Return the [X, Y] coordinate for the center point of the cell that contains the specified text.  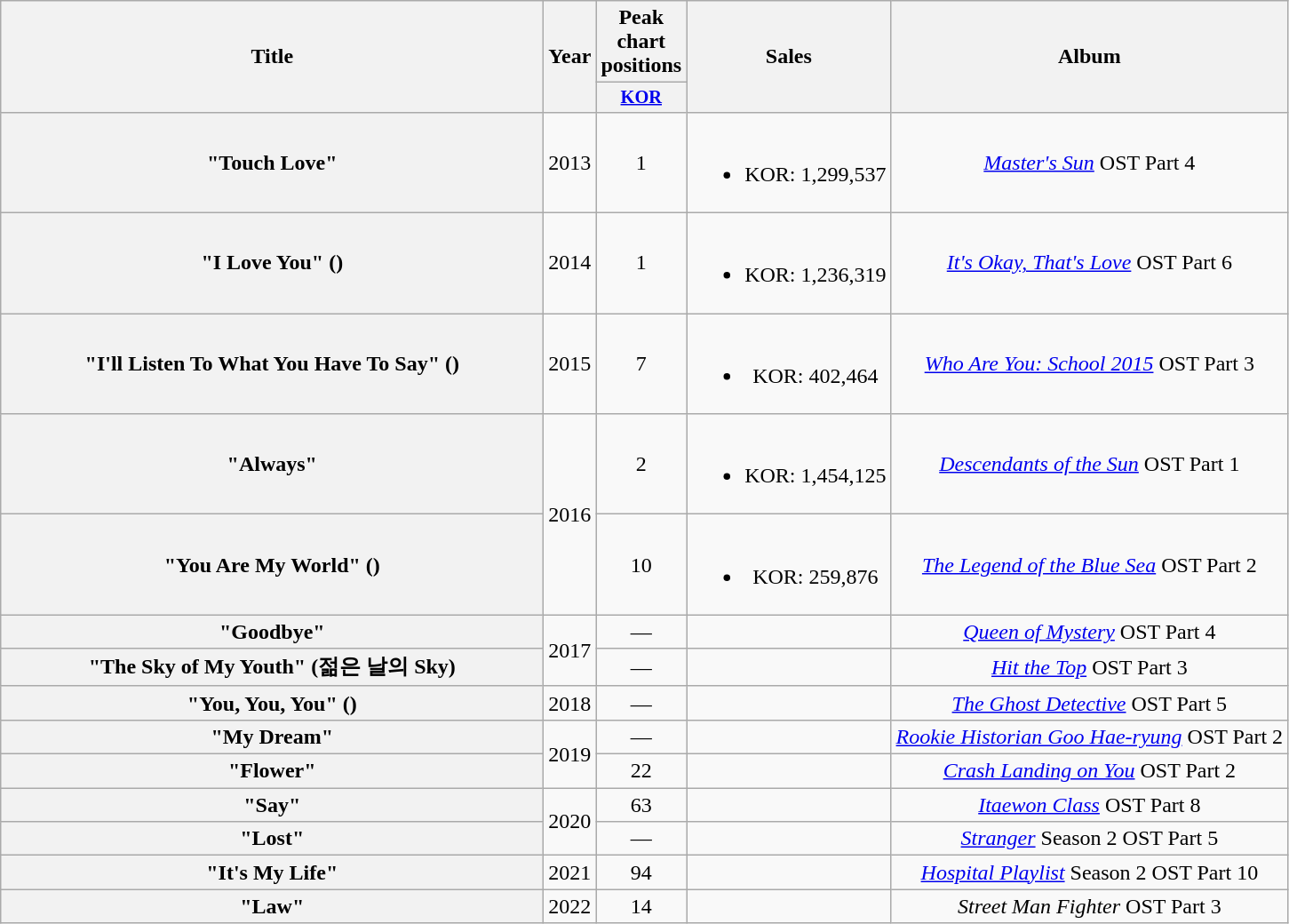
2021 [570, 872]
KOR: 1,454,125 [789, 464]
63 [641, 805]
Stranger Season 2 OST Part 5 [1089, 839]
Hit the Top OST Part 3 [1089, 668]
2018 [570, 703]
Street Man Fighter OST Part 3 [1089, 906]
It's Okay, That's Love OST Part 6 [1089, 263]
22 [641, 771]
2017 [570, 650]
2016 [570, 514]
"It's My Life" [272, 872]
Queen of Mystery OST Part 4 [1089, 632]
The Ghost Detective OST Part 5 [1089, 703]
KOR: 1,236,319 [789, 263]
"Goodbye" [272, 632]
2019 [570, 753]
"Law" [272, 906]
KOR: 1,299,537 [789, 162]
KOR: 402,464 [789, 364]
"I'll Listen To What You Have To Say" () [272, 364]
"Lost" [272, 839]
"You, You, You" () [272, 703]
94 [641, 872]
10 [641, 565]
Sales [789, 57]
Album [1089, 57]
Year [570, 57]
Peak chart positions [641, 42]
"Touch Love" [272, 162]
The Legend of the Blue Sea OST Part 2 [1089, 565]
KOR: 259,876 [789, 565]
2015 [570, 364]
"I Love You" () [272, 263]
Rookie Historian Goo Hae-ryung OST Part 2 [1089, 737]
Crash Landing on You OST Part 2 [1089, 771]
7 [641, 364]
Title [272, 57]
"The Sky of My Youth" (젊은 날의 Sky) [272, 668]
"Flower" [272, 771]
"You Are My World" () [272, 565]
2022 [570, 906]
2020 [570, 822]
Who Are You: School 2015 OST Part 3 [1089, 364]
"Always" [272, 464]
14 [641, 906]
2013 [570, 162]
"Say" [272, 805]
"My Dream" [272, 737]
KOR [641, 98]
Hospital Playlist Season 2 OST Part 10 [1089, 872]
Descendants of the Sun OST Part 1 [1089, 464]
2014 [570, 263]
2 [641, 464]
Itaewon Class OST Part 8 [1089, 805]
Master's Sun OST Part 4 [1089, 162]
